Pinpoint the cell where the given text exists, returning its [X, Y] midpoint coordinate. 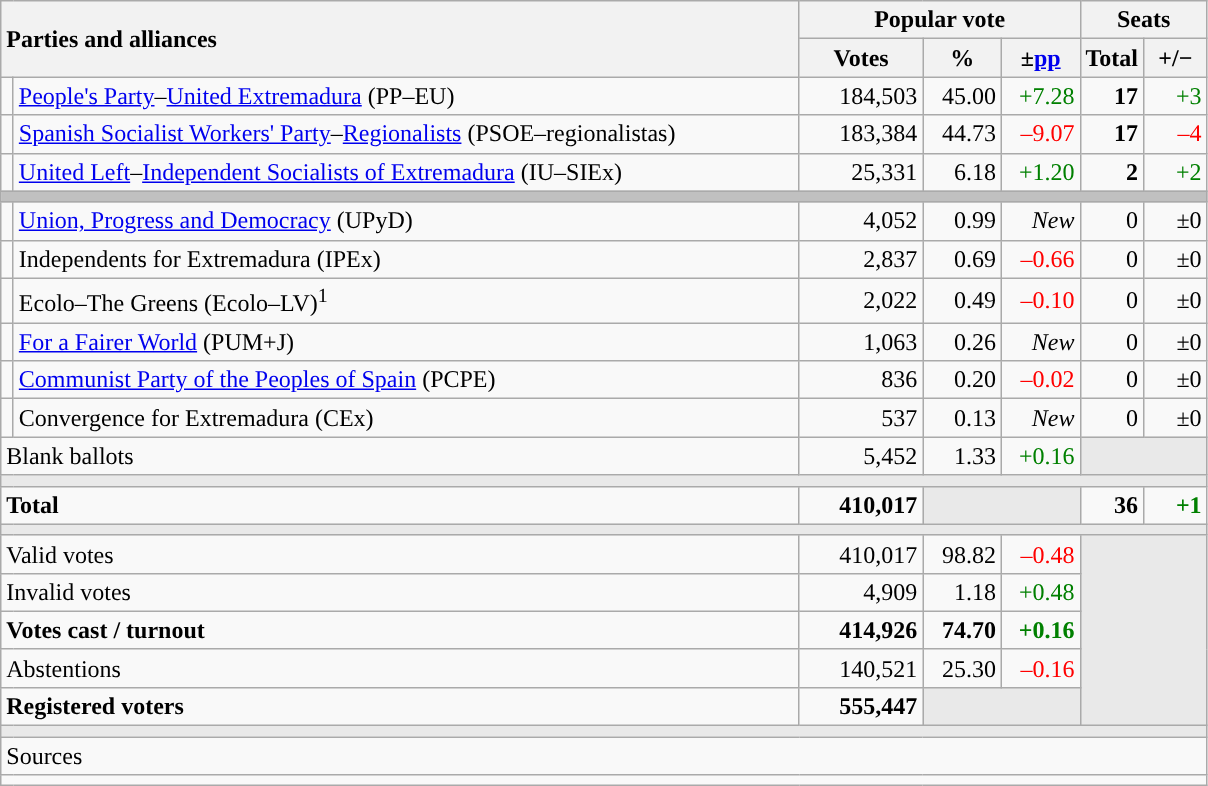
–0.16 [1040, 668]
1.18 [962, 592]
0.69 [962, 259]
2,837 [861, 259]
836 [861, 380]
98.82 [962, 554]
25,331 [861, 172]
2,022 [861, 300]
+1 [1176, 505]
Valid votes [400, 554]
+/− [1176, 58]
+1.20 [1040, 172]
–0.10 [1040, 300]
0.26 [962, 342]
2 [1112, 172]
+3 [1176, 96]
Convergence for Extremadura (CEx) [406, 418]
5,452 [861, 456]
1.33 [962, 456]
Seats [1144, 20]
–0.02 [1040, 380]
People's Party–United Extremadura (PP–EU) [406, 96]
–0.48 [1040, 554]
–0.66 [1040, 259]
537 [861, 418]
140,521 [861, 668]
25.30 [962, 668]
±pp [1040, 58]
184,503 [861, 96]
44.73 [962, 134]
Blank ballots [400, 456]
Union, Progress and Democracy (UPyD) [406, 221]
Parties and alliances [400, 39]
1,063 [861, 342]
0.99 [962, 221]
Spanish Socialist Workers' Party–Regionalists (PSOE–regionalistas) [406, 134]
4,909 [861, 592]
Independents for Extremadura (IPEx) [406, 259]
+0.48 [1040, 592]
45.00 [962, 96]
74.70 [962, 630]
0.20 [962, 380]
% [962, 58]
Registered voters [400, 706]
+7.28 [1040, 96]
6.18 [962, 172]
United Left–Independent Socialists of Extremadura (IU–SIEx) [406, 172]
Sources [604, 756]
0.13 [962, 418]
Invalid votes [400, 592]
183,384 [861, 134]
555,447 [861, 706]
Popular vote [940, 20]
–9.07 [1040, 134]
Votes cast / turnout [400, 630]
–4 [1176, 134]
4,052 [861, 221]
Communist Party of the Peoples of Spain (PCPE) [406, 380]
0.49 [962, 300]
Abstentions [400, 668]
For a Fairer World (PUM+J) [406, 342]
+2 [1176, 172]
Ecolo–The Greens (Ecolo–LV)1 [406, 300]
414,926 [861, 630]
Votes [861, 58]
36 [1112, 505]
